Return [X, Y] of the center of cell containing provided text 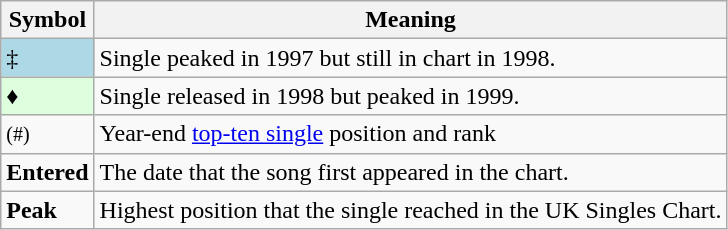
Single peaked in 1997 but still in chart in 1998. [410, 58]
Year-end top-ten single position and rank [410, 134]
‡ [48, 58]
♦ [48, 96]
(#) [48, 134]
Meaning [410, 20]
Highest position that the single reached in the UK Singles Chart. [410, 210]
Entered [48, 172]
Single released in 1998 but peaked in 1999. [410, 96]
Symbol [48, 20]
Peak [48, 210]
The date that the song first appeared in the chart. [410, 172]
